Capture the cell that displays the provided text and extract its [X, Y] central coordinate. 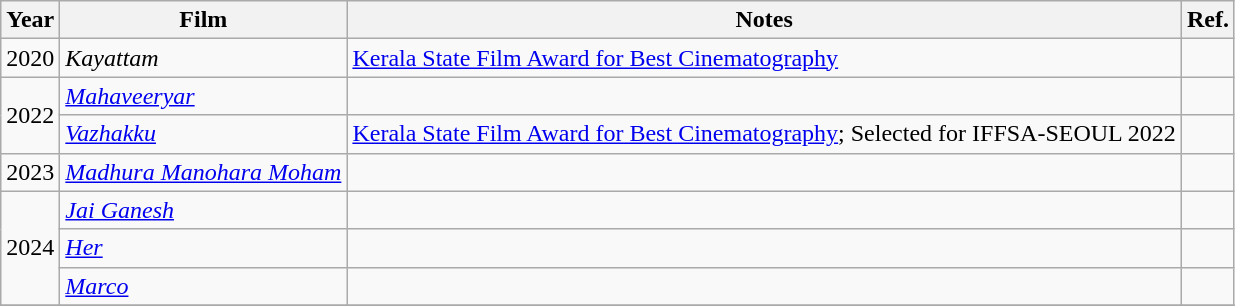
Kerala State Film Award for Best Cinematography; Selected for IFFSA-SEOUL 2022 [764, 134]
2020 [30, 58]
Kerala State Film Award for Best Cinematography [764, 58]
Year [30, 20]
Madhura Manohara Moham [204, 172]
2022 [30, 115]
2023 [30, 172]
Film [204, 20]
Notes [764, 20]
Vazhakku [204, 134]
Marco [204, 286]
Ref. [1208, 20]
Her [204, 248]
Kayattam [204, 58]
Jai Ganesh [204, 210]
2024 [30, 248]
Mahaveeryar [204, 96]
